Capture the cell that displays the provided text and extract its [X, Y] central coordinate. 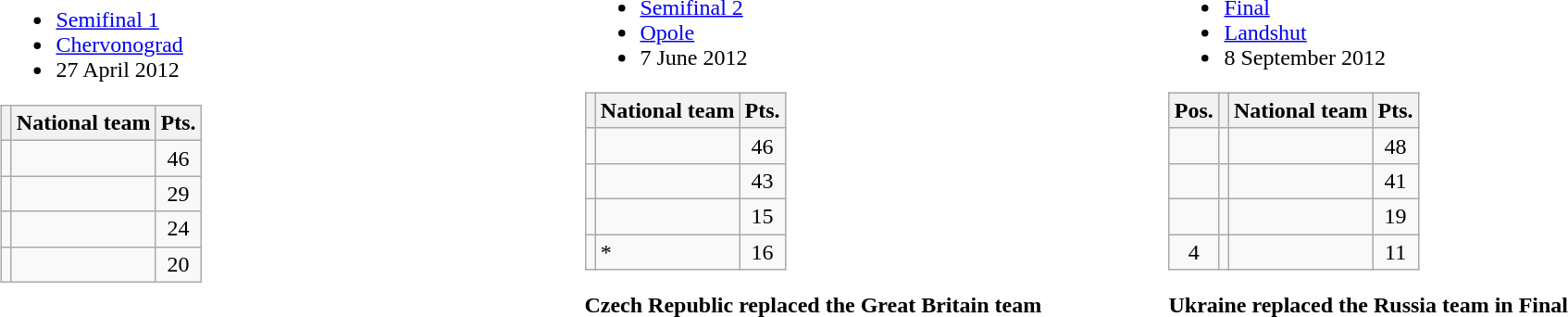
Pos. [1194, 110]
19 [1396, 216]
4 [1194, 251]
* [667, 251]
48 [1396, 146]
20 [178, 264]
43 [763, 181]
24 [178, 229]
16 [763, 251]
15 [763, 216]
29 [178, 194]
11 [1396, 251]
41 [1396, 181]
